Detect which cell encompasses the target text, then output its [X, Y] center coordinate. 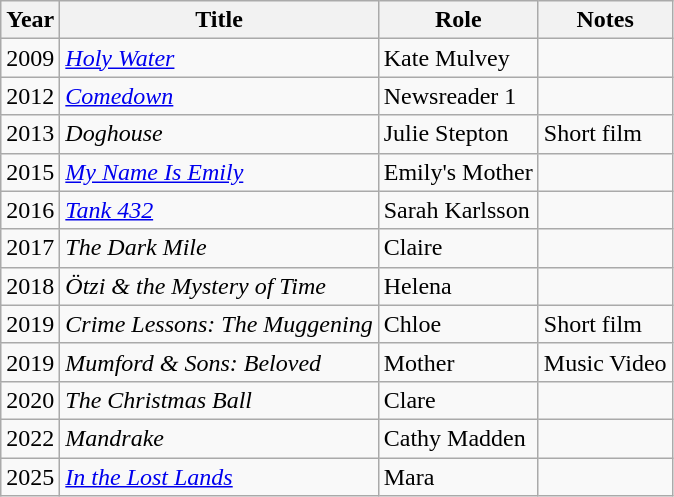
The Dark Mile [219, 248]
2020 [30, 400]
Title [219, 20]
The Christmas Ball [219, 400]
Mara [458, 477]
Mother [458, 362]
Claire [458, 248]
Mumford & Sons: Beloved [219, 362]
Cathy Madden [458, 438]
Kate Mulvey [458, 58]
My Name Is Emily [219, 172]
Emily's Mother [458, 172]
Music Video [605, 362]
Ötzi & the Mystery of Time [219, 286]
Doghouse [219, 134]
Notes [605, 20]
2013 [30, 134]
Sarah Karlsson [458, 210]
2015 [30, 172]
In the Lost Lands [219, 477]
Helena [458, 286]
Holy Water [219, 58]
Newsreader 1 [458, 96]
2009 [30, 58]
Comedown [219, 96]
2018 [30, 286]
Mandrake [219, 438]
Clare [458, 400]
Role [458, 20]
Julie Stepton [458, 134]
2017 [30, 248]
Chloe [458, 324]
2022 [30, 438]
2025 [30, 477]
Year [30, 20]
2012 [30, 96]
Crime Lessons: The Muggening [219, 324]
2016 [30, 210]
Tank 432 [219, 210]
